Identify which cell holds the provided text, then report its (x, y) central coordinate. 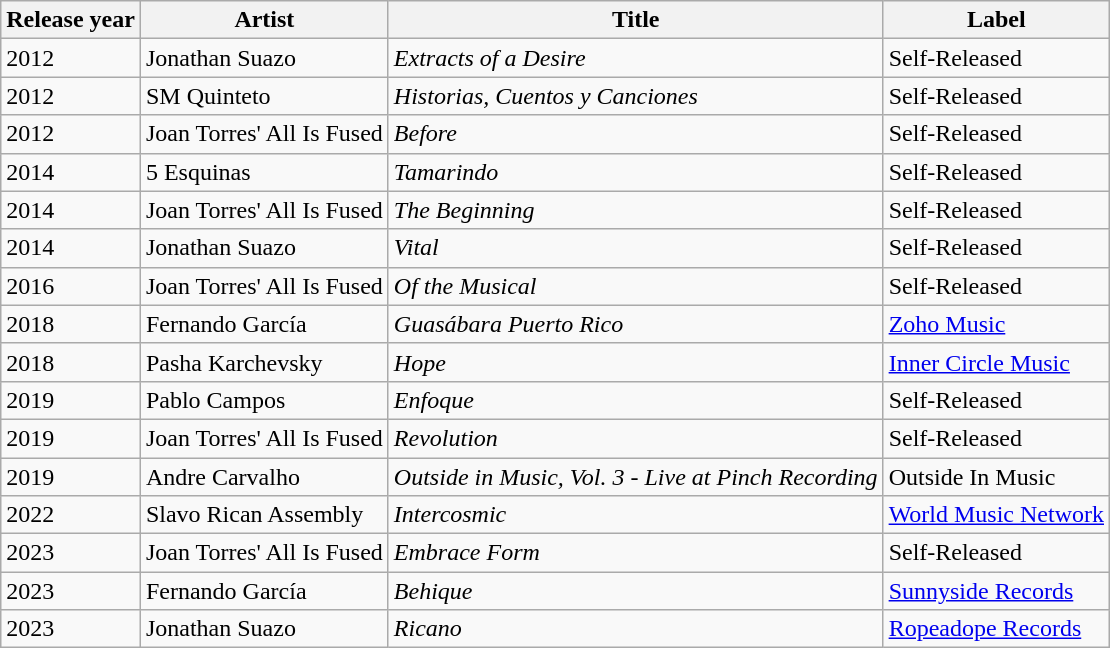
Behique (636, 591)
Inner Circle Music (996, 362)
Before (636, 134)
Slavo Rican Assembly (264, 515)
Intercosmic (636, 515)
2022 (71, 515)
Pasha Karchevsky (264, 362)
Outside in Music, Vol. 3 - Live at Pinch Recording (636, 477)
Embrace Form (636, 553)
Enfoque (636, 400)
World Music Network (996, 515)
Tamarindo (636, 172)
5 Esquinas (264, 172)
2016 (71, 286)
Andre Carvalho (264, 477)
Sunnyside Records (996, 591)
Vital (636, 248)
Extracts of a Desire (636, 58)
Artist (264, 20)
Revolution (636, 438)
Outside In Music (996, 477)
SM Quinteto (264, 96)
Historias, Cuentos y Canciones (636, 96)
Title (636, 20)
Guasábara Puerto Rico (636, 324)
Label (996, 20)
Hope (636, 362)
Ricano (636, 629)
Zoho Music (996, 324)
Release year (71, 20)
Of the Musical (636, 286)
The Beginning (636, 210)
Ropeadope Records (996, 629)
Pablo Campos (264, 400)
